Output the (X, Y) coordinate of the center of the cell containing the given text.  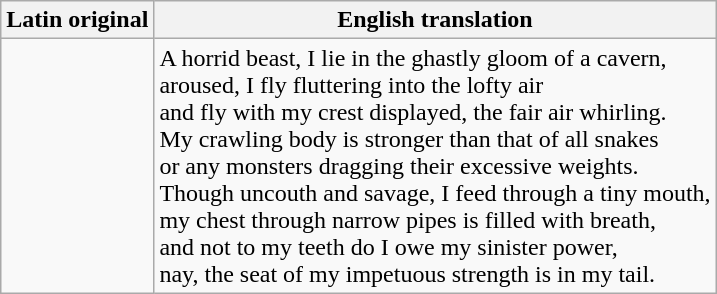
Latin original (78, 20)
English translation (435, 20)
